Identify which cell holds the provided text, then report its [x, y] central coordinate. 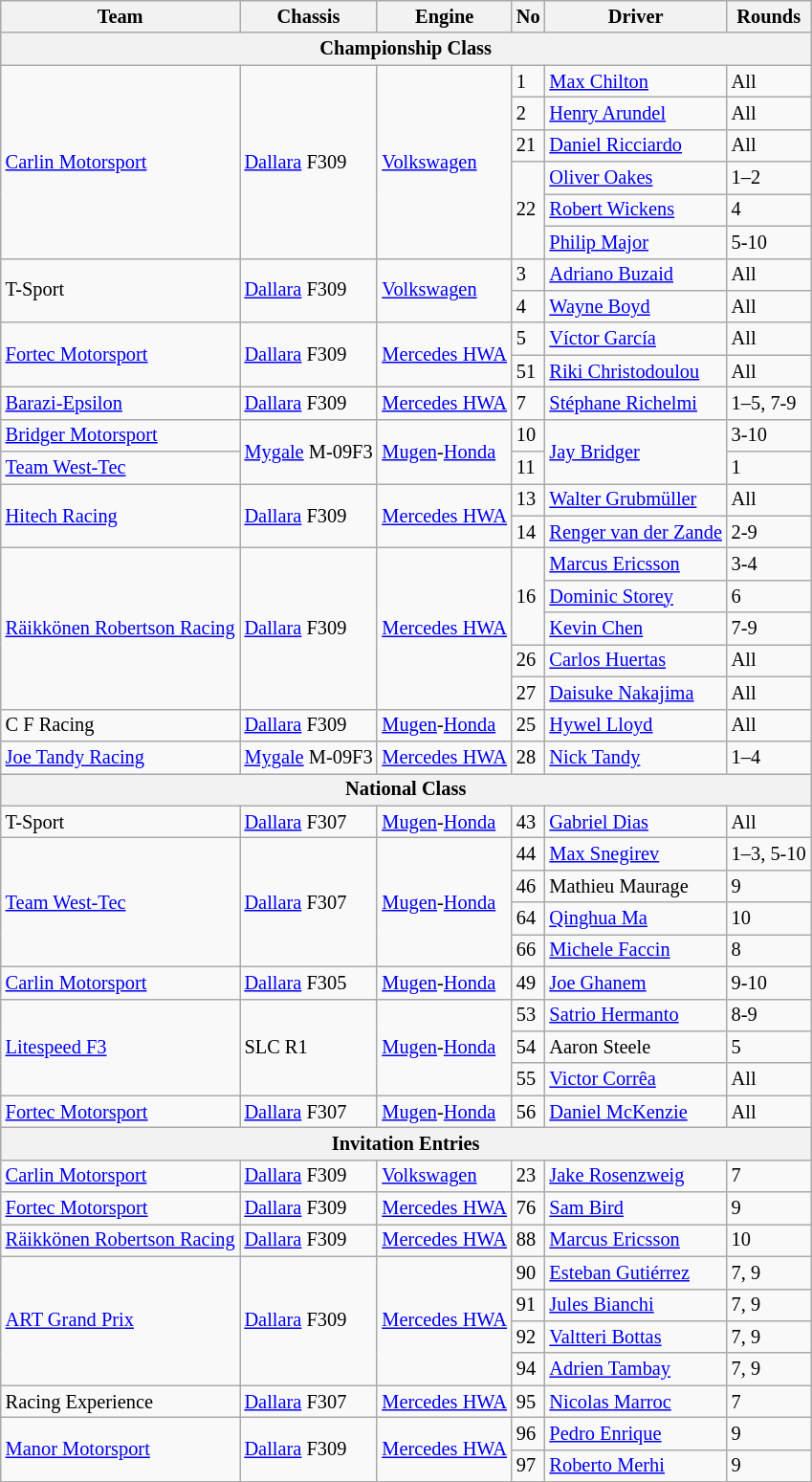
Kevin Chen [636, 629]
Dominic Storey [636, 596]
51 [528, 371]
Daniel Ricciardo [636, 145]
1–4 [769, 757]
23 [528, 1176]
95 [528, 1402]
8 [769, 950]
Daisuke Nakajima [636, 693]
54 [528, 1047]
Michele Faccin [636, 950]
Dallara F305 [309, 983]
Sam Bird [636, 1208]
Daniel McKenzie [636, 1112]
3-4 [769, 564]
Gabriel Dias [636, 822]
53 [528, 1015]
14 [528, 532]
National Class [406, 789]
Renger van der Zande [636, 532]
16 [528, 595]
56 [528, 1112]
Victor Corrêa [636, 1079]
22 [528, 210]
43 [528, 822]
46 [528, 886]
Invitation Entries [406, 1143]
1–5, 7-9 [769, 403]
Philip Major [636, 242]
Engine [444, 16]
Pedro Enrique [636, 1433]
90 [528, 1272]
76 [528, 1208]
C F Racing [121, 725]
Wayne Boyd [636, 306]
2 [528, 113]
Oliver Oakes [636, 178]
7-9 [769, 629]
44 [528, 853]
Qinghua Ma [636, 918]
Hitech Racing [121, 515]
26 [528, 660]
88 [528, 1240]
Valtteri Bottas [636, 1337]
Carlos Huertas [636, 660]
Joe Tandy Racing [121, 757]
3 [528, 275]
11 [528, 468]
55 [528, 1079]
No [528, 16]
92 [528, 1337]
Henry Arundel [636, 113]
Stéphane Richelmi [636, 403]
Roberto Merhi [636, 1466]
Chassis [309, 16]
8-9 [769, 1015]
Jake Rosenzweig [636, 1176]
Víctor García [636, 339]
1–2 [769, 178]
49 [528, 983]
Nick Tandy [636, 757]
Team [121, 16]
2-9 [769, 532]
13 [528, 499]
5-10 [769, 242]
Racing Experience [121, 1402]
Driver [636, 16]
Litespeed F3 [121, 1047]
Bridger Motorsport [121, 435]
94 [528, 1369]
Nicolas Marroc [636, 1402]
Jay Bridger [636, 452]
96 [528, 1433]
Riki Christodoulou [636, 371]
Adriano Buzaid [636, 275]
Max Snegirev [636, 853]
Satrio Hermanto [636, 1015]
Joe Ghanem [636, 983]
Max Chilton [636, 81]
64 [528, 918]
Jules Bianchi [636, 1305]
Hywel Lloyd [636, 725]
ART Grand Prix [121, 1320]
Esteban Gutiérrez [636, 1272]
25 [528, 725]
9-10 [769, 983]
Robert Wickens [636, 210]
27 [528, 693]
Rounds [769, 16]
3-10 [769, 435]
Championship Class [406, 49]
91 [528, 1305]
SLC R1 [309, 1047]
1–3, 5-10 [769, 853]
28 [528, 757]
Mathieu Maurage [636, 886]
Manor Motorsport [121, 1449]
6 [769, 596]
97 [528, 1466]
Barazi-Epsilon [121, 403]
Adrien Tambay [636, 1369]
66 [528, 950]
Walter Grubmüller [636, 499]
21 [528, 145]
Aaron Steele [636, 1047]
